Return [X, Y] of the center of cell containing provided text 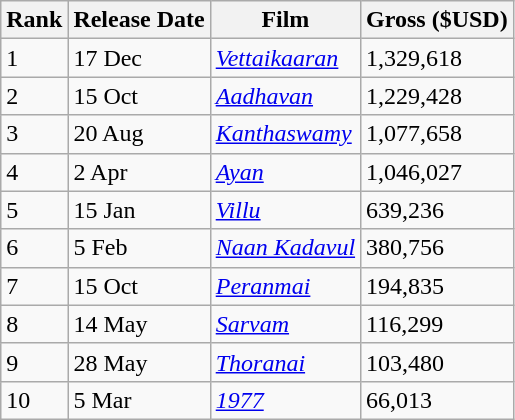
5 Mar [139, 400]
2 Apr [139, 172]
5 [34, 210]
Film [285, 20]
1,077,658 [438, 134]
Sarvam [285, 324]
9 [34, 362]
116,299 [438, 324]
Release Date [139, 20]
Naan Kadavul [285, 248]
639,236 [438, 210]
20 Aug [139, 134]
1977 [285, 400]
15 Jan [139, 210]
Kanthaswamy [285, 134]
194,835 [438, 286]
Peranmai [285, 286]
5 Feb [139, 248]
Gross ($USD) [438, 20]
28 May [139, 362]
7 [34, 286]
1,046,027 [438, 172]
10 [34, 400]
17 Dec [139, 58]
2 [34, 96]
Thoranai [285, 362]
3 [34, 134]
1 [34, 58]
103,480 [438, 362]
Villu [285, 210]
Aadhavan [285, 96]
Vettaikaaran [285, 58]
14 May [139, 324]
4 [34, 172]
Rank [34, 20]
380,756 [438, 248]
1,229,428 [438, 96]
1,329,618 [438, 58]
8 [34, 324]
66,013 [438, 400]
6 [34, 248]
Ayan [285, 172]
